Extract the (x, y) coordinate from the center of the cell holding the provided text.  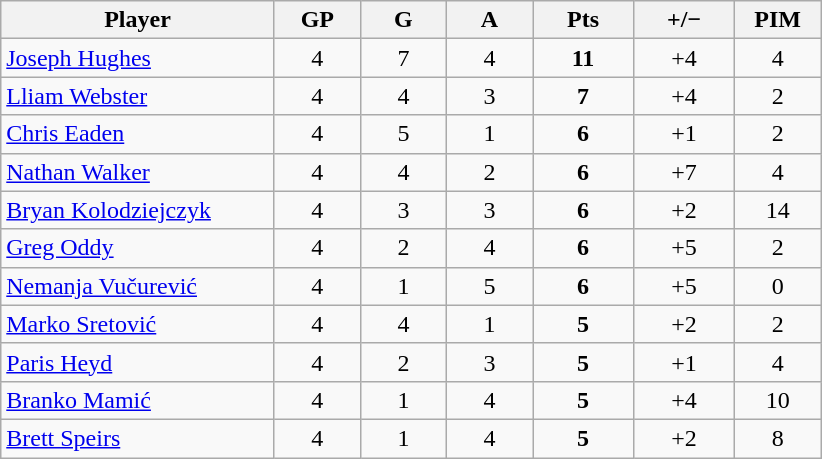
PIM (778, 20)
Nemanja Vučurević (138, 286)
+/− (684, 20)
Greg Oddy (138, 248)
Chris Eaden (138, 134)
Brett Speirs (138, 438)
8 (778, 438)
Player (138, 20)
Pts (582, 20)
+7 (684, 172)
Bryan Kolodziejczyk (138, 210)
Marko Sretović (138, 324)
0 (778, 286)
14 (778, 210)
Lliam Webster (138, 96)
Branko Mamić (138, 400)
11 (582, 58)
A (489, 20)
G (403, 20)
Paris Heyd (138, 362)
GP (317, 20)
Nathan Walker (138, 172)
10 (778, 400)
Joseph Hughes (138, 58)
